For the text-containing cell, return its midpoint in [x, y] coordinate format. 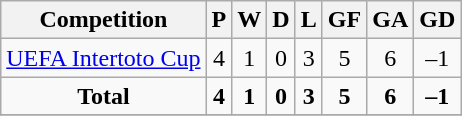
Total [104, 96]
GD [438, 20]
GA [390, 20]
P [219, 20]
Competition [104, 20]
D [281, 20]
W [250, 20]
L [308, 20]
UEFA Intertoto Cup [104, 58]
GF [344, 20]
